Locate the cell with the specified text and output its (X, Y) center coordinate. 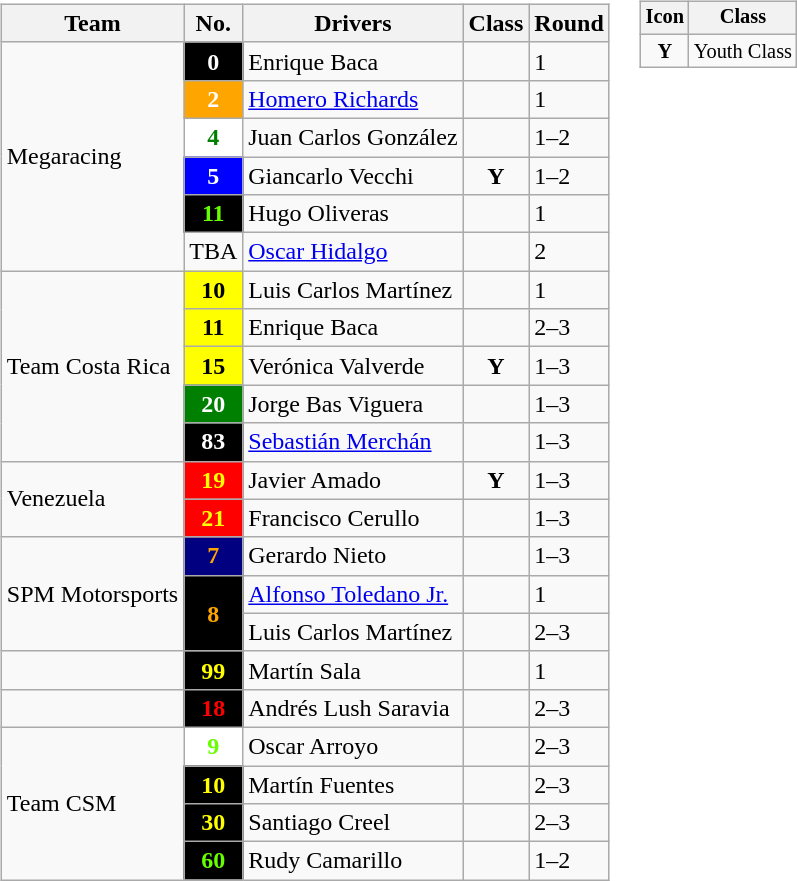
Gerardo Nieto (353, 556)
60 (214, 861)
Francisco Cerullo (353, 518)
Rudy Camarillo (353, 861)
9 (214, 746)
Martín Sala (353, 670)
5 (214, 175)
Round (569, 23)
83 (214, 442)
Oscar Hidalgo (353, 252)
19 (214, 480)
TBA (214, 252)
Team CSM (92, 803)
15 (214, 366)
Andrés Lush Saravia (353, 708)
Santiago Creel (353, 823)
Icon (665, 18)
99 (214, 670)
18 (214, 708)
20 (214, 404)
Verónica Valverde (353, 366)
Team Costa Rica (92, 366)
Team (92, 23)
8 (214, 613)
Alfonso Toledano Jr. (353, 594)
Martín Fuentes (353, 785)
SPM Motorsports (92, 594)
Sebastián Merchán (353, 442)
Giancarlo Vecchi (353, 175)
Jorge Bas Viguera (353, 404)
Hugo Oliveras (353, 214)
Youth Class (743, 51)
30 (214, 823)
7 (214, 556)
4 (214, 137)
No. (214, 23)
Megaracing (92, 156)
Oscar Arroyo (353, 746)
Homero Richards (353, 99)
Juan Carlos González (353, 137)
Venezuela (92, 499)
0 (214, 61)
Drivers (353, 23)
21 (214, 518)
Javier Amado (353, 480)
